Pinpoint the cell where the given text exists, returning its (X, Y) midpoint coordinate. 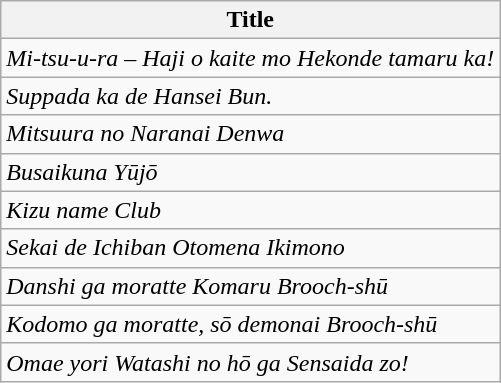
Kizu name Club (250, 210)
Omae yori Watashi no hō ga Sensaida zo! (250, 362)
Suppada ka de Hansei Bun. (250, 96)
Sekai de Ichiban Otomena Ikimono (250, 248)
Title (250, 20)
Mitsuura no Naranai Denwa (250, 134)
Danshi ga moratte Komaru Brooch-shū (250, 286)
Busaikuna Yūjō (250, 172)
Kodomo ga moratte, sō demonai Brooch-shū (250, 324)
Mi-tsu-u-ra – Haji o kaite mo Hekonde tamaru ka! (250, 58)
